Locate the cell with the specified text and output its [X, Y] center coordinate. 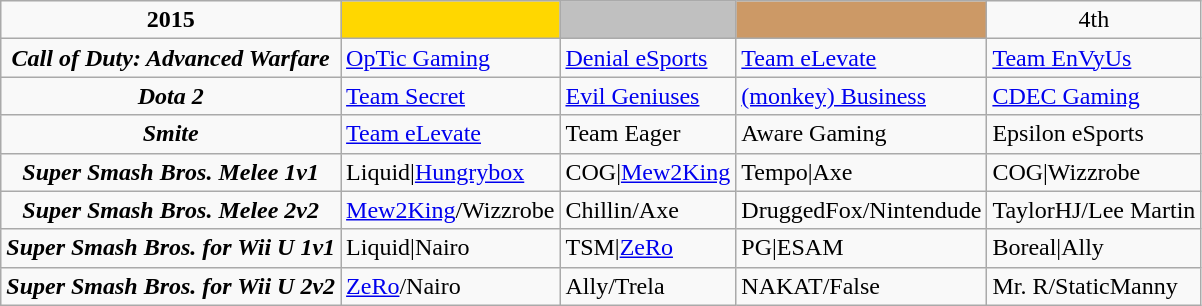
Denial eSports [648, 58]
Smite [171, 134]
(monkey) Business [862, 96]
PG|ESAM [862, 248]
TaylorHJ/Lee Martin [1094, 210]
Team Eager [648, 134]
CDEC Gaming [1094, 96]
Dota 2 [171, 96]
OpTic Gaming [450, 58]
Super Smash Bros. for Wii U 1v1 [171, 248]
2015 [171, 20]
ZeRo/Nairo [450, 286]
Mr. R/StaticManny [1094, 286]
COG|Wizzrobe [1094, 172]
Super Smash Bros. Melee 1v1 [171, 172]
Tempo|Axe [862, 172]
Team EnVyUs [1094, 58]
Liquid|Nairo [450, 248]
NAKAT/False [862, 286]
Ally/Trela [648, 286]
Call of Duty: Advanced Warfare [171, 58]
Epsilon eSports [1094, 134]
Super Smash Bros. for Wii U 2v2 [171, 286]
COG|Mew2King [648, 172]
Team Secret [450, 96]
Super Smash Bros. Melee 2v2 [171, 210]
Mew2King/Wizzrobe [450, 210]
Boreal|Ally [1094, 248]
Chillin/Axe [648, 210]
TSM|ZeRo [648, 248]
4th [1094, 20]
Evil Geniuses [648, 96]
DruggedFox/Nintendude [862, 210]
Liquid|Hungrybox [450, 172]
Aware Gaming [862, 134]
